Search for the cell housing the specified text and yield its [X, Y] center coordinate. 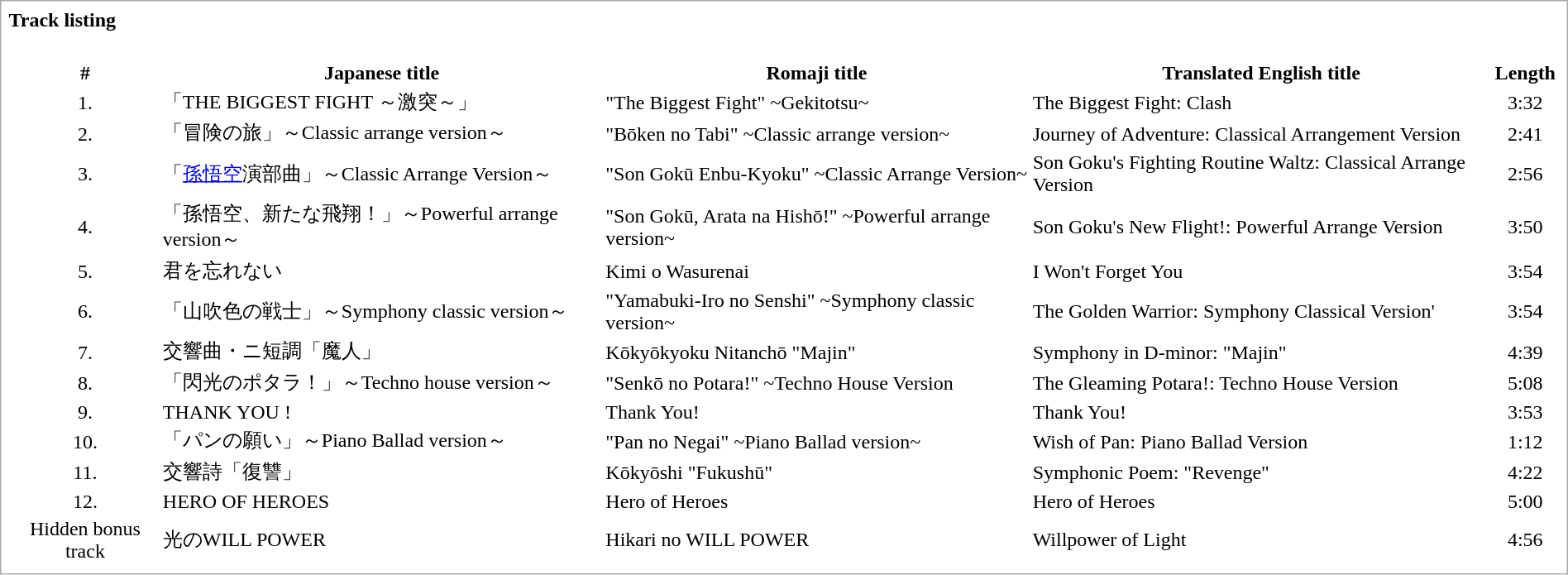
8. [86, 383]
「孫悟空、新たな飛翔！」～Powerful arrange version～ [381, 228]
4:39 [1525, 352]
「THE BIGGEST FIGHT ～激突～」 [381, 102]
Kōkyōkyoku Nitanchō "Majin" [817, 352]
Symphonic Poem: "Revenge" [1261, 472]
12. [86, 501]
I Won't Forget You [1261, 271]
"Bōken no Tabi" ~Classic arrange version~ [817, 133]
Willpower of Light [1261, 539]
2. [86, 133]
Journey of Adventure: Classical Arrangement Version [1261, 133]
The Biggest Fight: Clash [1261, 102]
2:56 [1525, 174]
Romaji title [817, 74]
交響詩「復讐」 [381, 472]
「山吹色の戦士」～Symphony classic version～ [381, 311]
"Son Gokū Enbu-Kyoku" ~Classic Arrange Version~ [817, 174]
5:00 [1525, 501]
Symphony in D-minor: "Majin" [1261, 352]
3:53 [1525, 412]
5. [86, 271]
3. [86, 174]
4:56 [1525, 539]
"Pan no Negai" ~Piano Ballad version~ [817, 441]
光のWILL POWER [381, 539]
「パンの願い」～Piano Ballad version～ [381, 441]
君を忘れない [381, 271]
11. [86, 472]
Japanese title [381, 74]
The Golden Warrior: Symphony Classical Version' [1261, 311]
Son Goku's New Flight!: Powerful Arrange Version [1261, 228]
7. [86, 352]
Hikari no WILL POWER [817, 539]
4. [86, 228]
「冒険の旅」～Classic arrange version～ [381, 133]
「孫悟空演部曲」～Classic Arrange Version～ [381, 174]
Track listing [784, 20]
5:08 [1525, 383]
2:41 [1525, 133]
Hidden bonus track [86, 539]
Length [1525, 74]
1. [86, 102]
交響曲・ニ短調「魔人」 [381, 352]
The Gleaming Potara!: Techno House Version [1261, 383]
Translated English title [1261, 74]
3:32 [1525, 102]
Wish of Pan: Piano Ballad Version [1261, 441]
"The Biggest Fight" ~Gekitotsu~ [817, 102]
4:22 [1525, 472]
"Yamabuki-Iro no Senshi" ~Symphony classic version~ [817, 311]
HERO OF HEROES [381, 501]
Son Goku's Fighting Routine Waltz: Classical Arrange Version [1261, 174]
Kimi o Wasurenai [817, 271]
1:12 [1525, 441]
"Son Gokū, Arata na Hishō!" ~Powerful arrange version~ [817, 228]
10. [86, 441]
# [86, 74]
3:50 [1525, 228]
Kōkyōshi "Fukushū" [817, 472]
「閃光のポタラ！」～Techno house version～ [381, 383]
"Senkō no Potara!" ~Techno House Version [817, 383]
9. [86, 412]
6. [86, 311]
THANK YOU ! [381, 412]
